Detect which cell encompasses the target text, then output its [x, y] center coordinate. 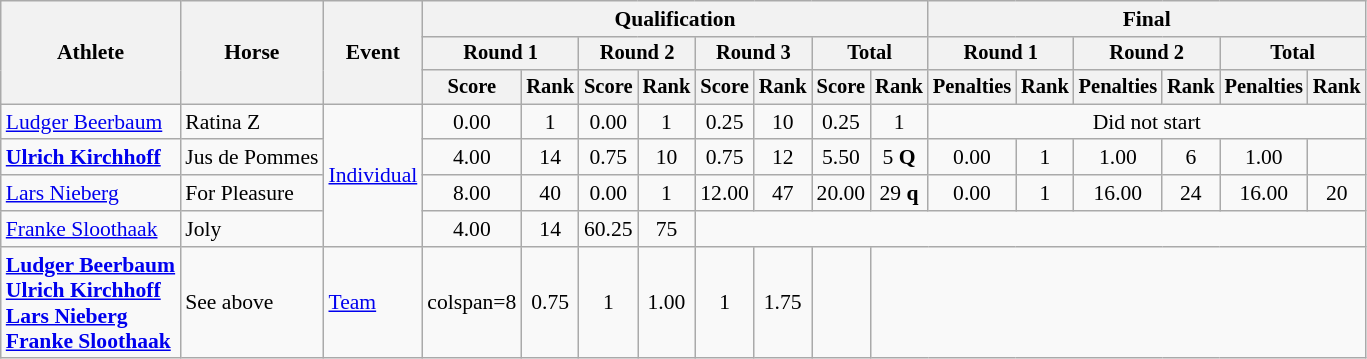
6 [1191, 158]
5 Q [899, 158]
Joly [252, 229]
Ratina Z [252, 122]
12 [783, 158]
60.25 [608, 229]
Jus de Pommes [252, 158]
Horse [252, 52]
12.00 [724, 193]
Team [372, 303]
20 [1337, 193]
Ludger BeerbaumUlrich KirchhoffLars NiebergFranke Sloothaak [90, 303]
20.00 [842, 193]
Event [372, 52]
Athlete [90, 52]
Qualification [675, 19]
For Pleasure [252, 193]
1.75 [783, 303]
Round 3 [753, 54]
Lars Nieberg [90, 193]
Franke Sloothaak [90, 229]
47 [783, 193]
24 [1191, 193]
8.00 [472, 193]
40 [550, 193]
5.50 [842, 158]
29 q [899, 193]
Ulrich Kirchhoff [90, 158]
Ludger Beerbaum [90, 122]
75 [667, 229]
Did not start [1147, 122]
Final [1147, 19]
See above [252, 303]
colspan=8 [472, 303]
Individual [372, 175]
